Search for the cell housing the specified text and yield its (x, y) center coordinate. 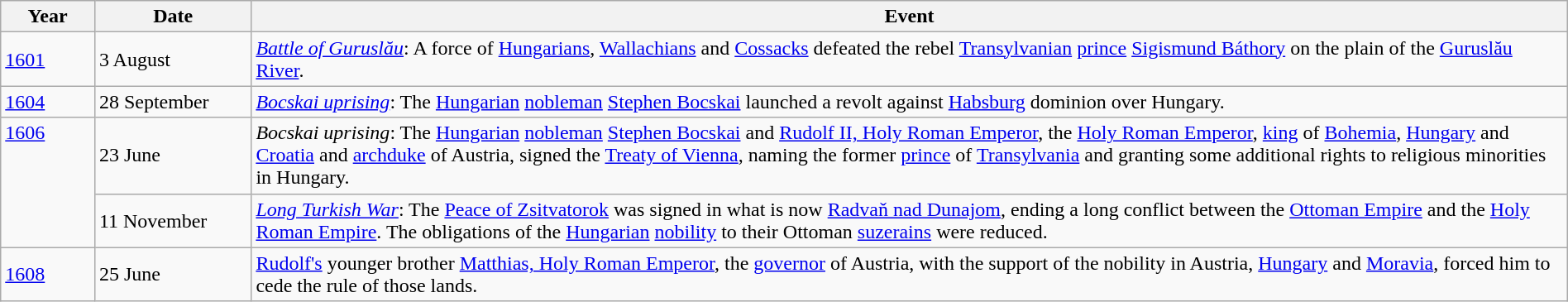
Year (48, 17)
23 June (172, 156)
25 June (172, 275)
1606 (48, 182)
Bocskai uprising: The Hungarian nobleman Stephen Bocskai launched a revolt against Habsburg dominion over Hungary. (910, 102)
1608 (48, 275)
3 August (172, 60)
28 September (172, 102)
11 November (172, 220)
1604 (48, 102)
1601 (48, 60)
Event (910, 17)
Date (172, 17)
